Return the (X, Y) coordinate for the center point of the cell that contains the specified text.  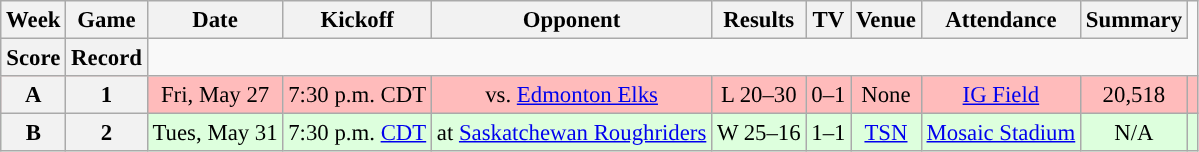
Record (106, 58)
Kickoff (358, 20)
vs. Edmonton Elks (571, 95)
Date (215, 20)
N/A (1134, 133)
Venue (886, 20)
20,518 (1134, 95)
Results (759, 20)
IG Field (1000, 95)
B (34, 133)
None (886, 95)
TV (828, 20)
Week (34, 20)
Game (106, 20)
at Saskatchewan Roughriders (571, 133)
Summary (1134, 20)
Attendance (1000, 20)
Fri, May 27 (215, 95)
W 25–16 (759, 133)
0–1 (828, 95)
1–1 (828, 133)
L 20–30 (759, 95)
2 (106, 133)
Tues, May 31 (215, 133)
Opponent (571, 20)
A (34, 95)
Score (34, 58)
1 (106, 95)
TSN (886, 133)
Mosaic Stadium (1000, 133)
